Extract the (X, Y) coordinate from the center of the cell holding the provided text.  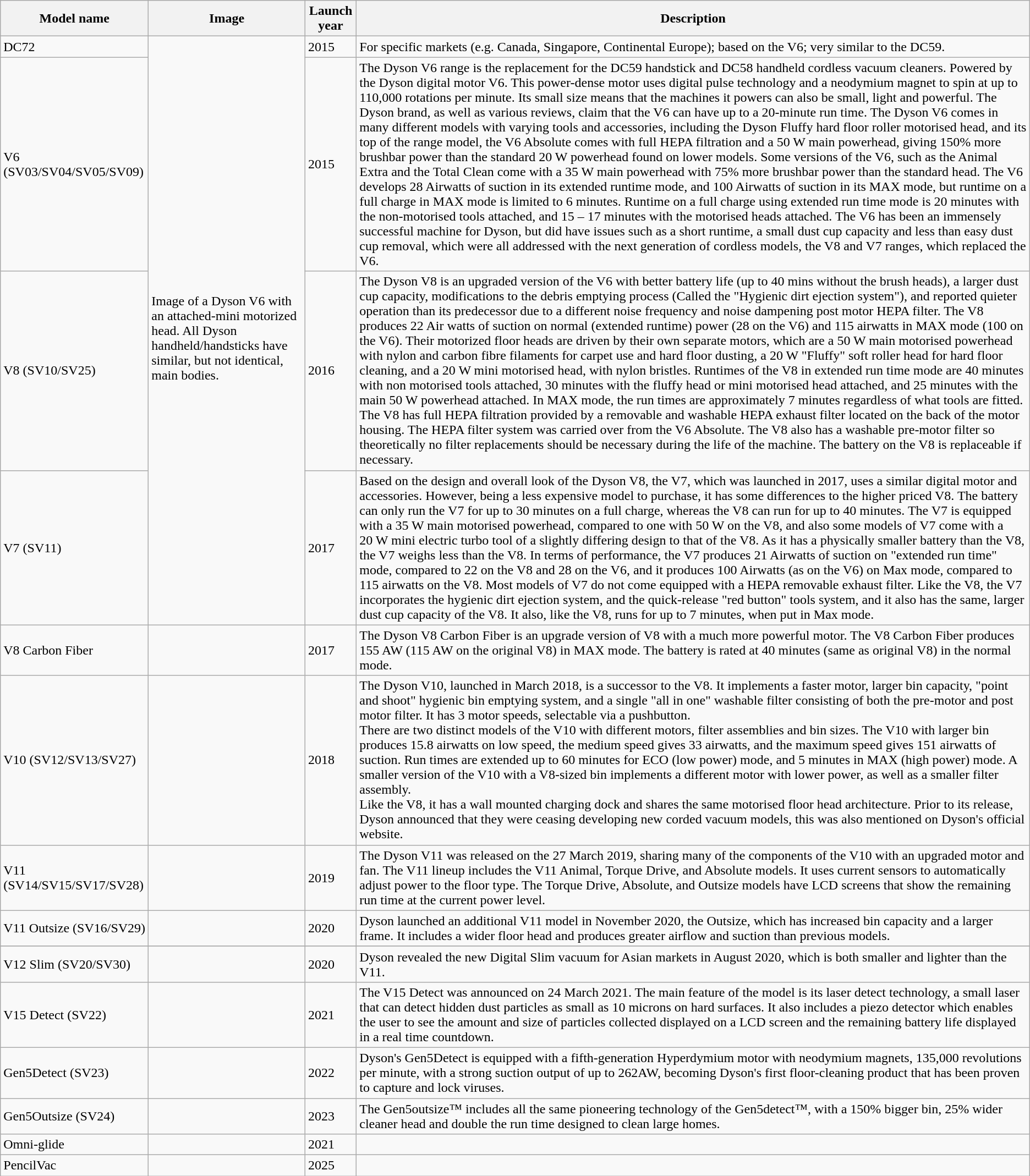
Gen5Outsize (SV24) (75, 1115)
Gen5Detect (SV23) (75, 1073)
2025 (330, 1166)
V11 Outsize (SV16/SV29) (75, 928)
Description (693, 19)
Image of a Dyson V6 with an attached-mini motorized head. All Dyson handheld/handsticks have similar, but not identical, main bodies. (227, 331)
Launch year (330, 19)
For specific markets (e.g. Canada, Singapore, Continental Europe); based on the V6; very similar to the DC59. (693, 47)
Omni-glide (75, 1145)
V11 (SV14/SV15/SV17/SV28) (75, 878)
V10 (SV12/SV13/SV27) (75, 760)
2016 (330, 371)
Dyson revealed the new Digital Slim vacuum for Asian markets in August 2020, which is both smaller and lighter than the V11. (693, 964)
V7 (SV11) (75, 548)
V12 Slim (SV20/SV30) (75, 964)
V8 (SV10/SV25) (75, 371)
2023 (330, 1115)
PencilVac (75, 1166)
Image (227, 19)
2022 (330, 1073)
2018 (330, 760)
V8 Carbon Fiber (75, 650)
V6 (SV03/SV04/SV05/SV09) (75, 164)
DC72 (75, 47)
V15 Detect (SV22) (75, 1014)
2019 (330, 878)
Model name (75, 19)
